Identify which cell holds the provided text, then report its [X, Y] central coordinate. 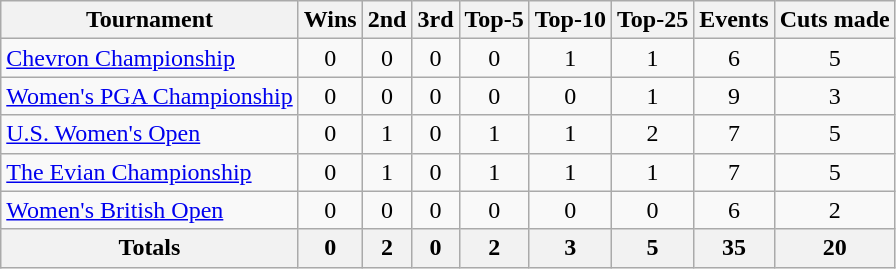
Women's British Open [150, 210]
Chevron Championship [150, 58]
2nd [387, 20]
Wins [330, 20]
Top-5 [494, 20]
35 [734, 248]
Top-10 [570, 20]
Top-25 [652, 20]
3rd [436, 20]
Tournament [150, 20]
The Evian Championship [150, 172]
9 [734, 96]
20 [834, 248]
U.S. Women's Open [150, 134]
Cuts made [834, 20]
Events [734, 20]
Totals [150, 248]
Women's PGA Championship [150, 96]
